Return the [x, y] coordinate for the center point of the cell that contains the specified text.  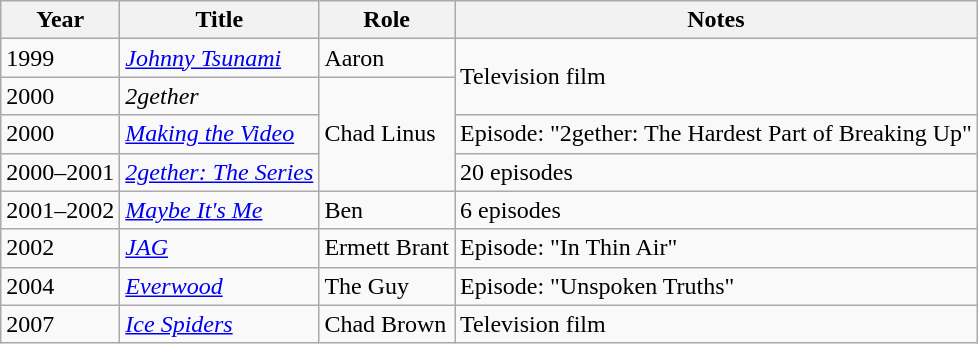
Role [387, 20]
JAG [220, 248]
Aaron [387, 58]
Ermett Brant [387, 248]
Ben [387, 210]
Ice Spiders [220, 324]
20 episodes [716, 172]
Chad Linus [387, 134]
2001–2002 [60, 210]
The Guy [387, 286]
6 episodes [716, 210]
2002 [60, 248]
Johnny Tsunami [220, 58]
2000–2001 [60, 172]
Chad Brown [387, 324]
Episode: "Unspoken Truths" [716, 286]
2gether [220, 96]
2007 [60, 324]
Notes [716, 20]
Episode: "In Thin Air" [716, 248]
2004 [60, 286]
Maybe It's Me [220, 210]
Everwood [220, 286]
2gether: The Series [220, 172]
1999 [60, 58]
Title [220, 20]
Year [60, 20]
Episode: "2gether: The Hardest Part of Breaking Up" [716, 134]
Making the Video [220, 134]
